Return [x, y] of the center of cell containing provided text 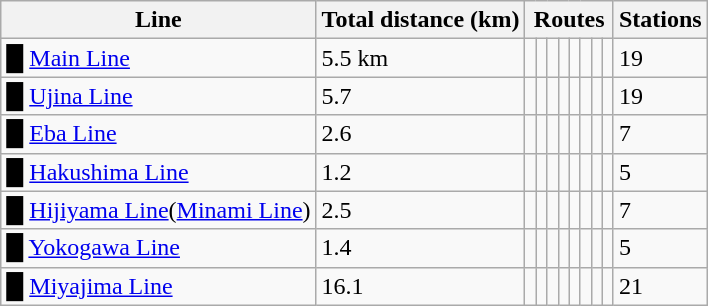
█ Miyajima Line [158, 286]
█ Eba Line [158, 134]
5.7 [420, 96]
21 [660, 286]
1.2 [420, 172]
█ Hakushima Line [158, 172]
█ Main Line [158, 58]
2.6 [420, 134]
█ Yokogawa Line [158, 248]
5.5 km [420, 58]
█ Hijiyama Line(Minami Line) [158, 210]
█ Ujina Line [158, 96]
Stations [660, 20]
1.4 [420, 248]
Routes [569, 20]
16.1 [420, 286]
Line [158, 20]
Total distance (km) [420, 20]
2.5 [420, 210]
